Capture the cell that displays the provided text and extract its (X, Y) central coordinate. 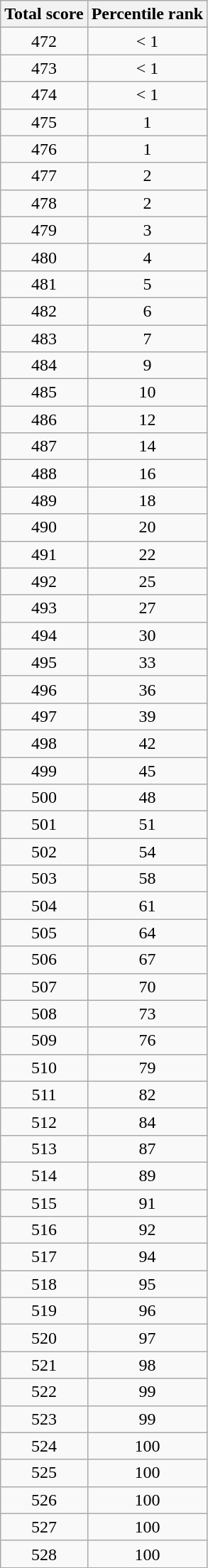
516 (44, 1230)
82 (148, 1095)
523 (44, 1419)
496 (44, 689)
499 (44, 770)
51 (148, 825)
25 (148, 581)
6 (148, 311)
478 (44, 203)
12 (148, 420)
18 (148, 500)
97 (148, 1338)
485 (44, 393)
36 (148, 689)
10 (148, 393)
95 (148, 1284)
474 (44, 95)
505 (44, 933)
27 (148, 608)
73 (148, 1014)
513 (44, 1148)
502 (44, 852)
58 (148, 879)
519 (44, 1311)
493 (44, 608)
504 (44, 906)
507 (44, 987)
Percentile rank (148, 14)
20 (148, 527)
98 (148, 1365)
Total score (44, 14)
528 (44, 1554)
497 (44, 716)
54 (148, 852)
518 (44, 1284)
94 (148, 1257)
498 (44, 743)
515 (44, 1203)
510 (44, 1068)
486 (44, 420)
500 (44, 798)
64 (148, 933)
9 (148, 366)
91 (148, 1203)
526 (44, 1500)
503 (44, 879)
488 (44, 473)
514 (44, 1175)
84 (148, 1122)
512 (44, 1122)
525 (44, 1473)
520 (44, 1338)
473 (44, 68)
3 (148, 230)
479 (44, 230)
475 (44, 122)
39 (148, 716)
487 (44, 446)
89 (148, 1175)
45 (148, 770)
494 (44, 635)
92 (148, 1230)
79 (148, 1068)
490 (44, 527)
521 (44, 1365)
495 (44, 662)
483 (44, 339)
48 (148, 798)
481 (44, 284)
472 (44, 41)
30 (148, 635)
70 (148, 987)
42 (148, 743)
522 (44, 1392)
484 (44, 366)
4 (148, 257)
482 (44, 311)
517 (44, 1257)
33 (148, 662)
511 (44, 1095)
506 (44, 960)
22 (148, 554)
527 (44, 1527)
489 (44, 500)
76 (148, 1041)
67 (148, 960)
14 (148, 446)
524 (44, 1446)
508 (44, 1014)
501 (44, 825)
5 (148, 284)
480 (44, 257)
476 (44, 149)
492 (44, 581)
87 (148, 1148)
61 (148, 906)
96 (148, 1311)
16 (148, 473)
491 (44, 554)
477 (44, 176)
7 (148, 339)
509 (44, 1041)
